Determine the [x, y] coordinate at the center of the cell enclosing the given text.  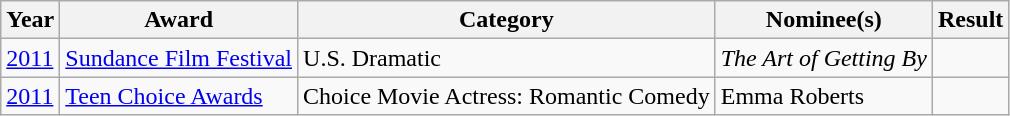
Emma Roberts [824, 96]
Year [30, 20]
U.S. Dramatic [507, 58]
Sundance Film Festival [179, 58]
Nominee(s) [824, 20]
The Art of Getting By [824, 58]
Award [179, 20]
Choice Movie Actress: Romantic Comedy [507, 96]
Teen Choice Awards [179, 96]
Result [970, 20]
Category [507, 20]
